Extract the [X, Y] coordinate from the center of the cell holding the provided text.  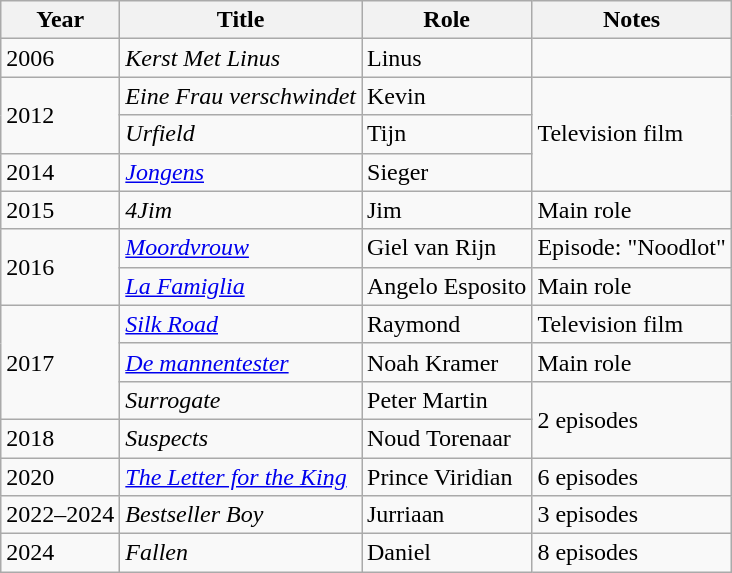
2015 [60, 210]
Role [447, 20]
Urfield [241, 134]
2024 [60, 553]
Suspects [241, 438]
8 episodes [632, 553]
Tijn [447, 134]
3 episodes [632, 515]
Bestseller Boy [241, 515]
Daniel [447, 553]
2018 [60, 438]
Giel van Rijn [447, 248]
2017 [60, 362]
Kevin [447, 96]
La Famiglia [241, 286]
Fallen [241, 553]
Jongens [241, 172]
Noud Torenaar [447, 438]
Noah Kramer [447, 362]
2020 [60, 477]
Episode: "Noodlot" [632, 248]
Jurriaan [447, 515]
2016 [60, 267]
Peter Martin [447, 400]
Silk Road [241, 324]
2 episodes [632, 419]
De mannentester [241, 362]
The Letter for the King [241, 477]
6 episodes [632, 477]
Title [241, 20]
Year [60, 20]
Angelo Esposito [447, 286]
Prince Viridian [447, 477]
2012 [60, 115]
Sieger [447, 172]
2022–2024 [60, 515]
Kerst Met Linus [241, 58]
2014 [60, 172]
Linus [447, 58]
2006 [60, 58]
4Jim [241, 210]
Jim [447, 210]
Raymond [447, 324]
Notes [632, 20]
Surrogate [241, 400]
Moordvrouw [241, 248]
Eine Frau verschwindet [241, 96]
